Capture the cell that displays the provided text and extract its [x, y] central coordinate. 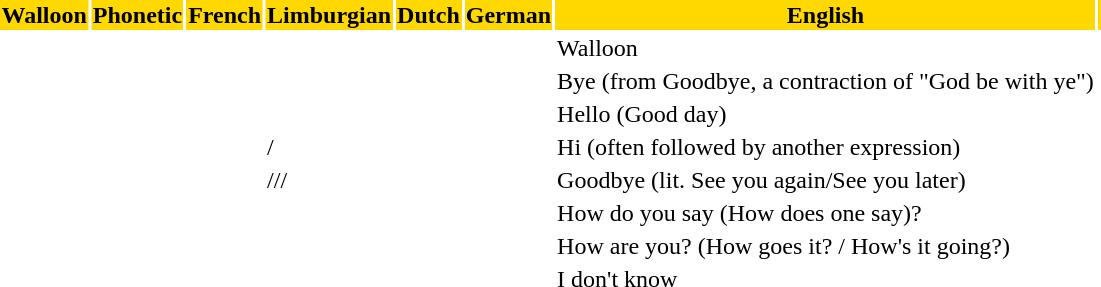
Limburgian [330, 15]
Bye (from Goodbye, a contraction of "God be with ye") [826, 81]
Phonetic [137, 15]
Goodbye (lit. See you again/See you later) [826, 180]
/// [330, 180]
Hello (Good day) [826, 114]
French [225, 15]
German [508, 15]
Hi (often followed by another expression) [826, 147]
Dutch [429, 15]
How do you say (How does one say)? [826, 213]
How are you? (How goes it? / How's it going?) [826, 246]
English [826, 15]
/ [330, 147]
